Identify which cell holds the provided text, then report its (X, Y) central coordinate. 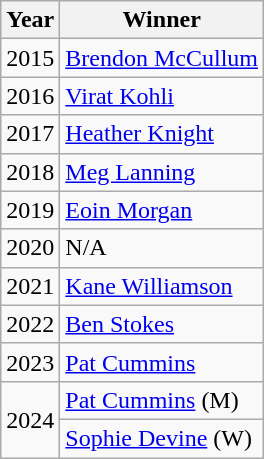
2016 (30, 96)
2018 (30, 172)
2019 (30, 210)
Ben Stokes (162, 324)
2024 (30, 419)
2017 (30, 134)
2023 (30, 362)
2020 (30, 248)
2021 (30, 286)
Meg Lanning (162, 172)
Heather Knight (162, 134)
Year (30, 20)
Brendon McCullum (162, 58)
Sophie Devine (W) (162, 438)
2022 (30, 324)
Eoin Morgan (162, 210)
Pat Cummins (M) (162, 400)
Pat Cummins (162, 362)
2015 (30, 58)
Virat Kohli (162, 96)
N/A (162, 248)
Winner (162, 20)
Kane Williamson (162, 286)
